Find where the given text appears and provide that cell's center as [X, Y] coordinate. 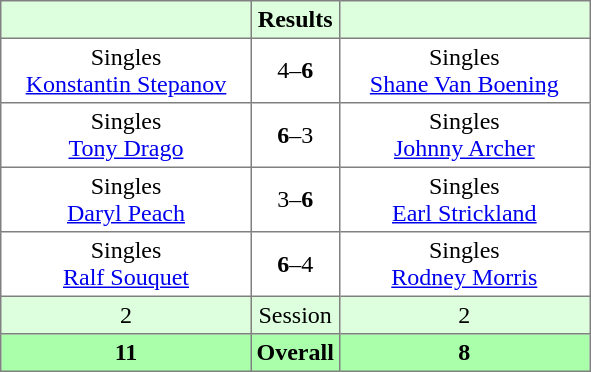
3–6 [295, 199]
Session [295, 315]
Singles Shane Van Boening [464, 70]
8 [464, 353]
6–4 [295, 264]
Overall [295, 353]
Singles Konstantin Stepanov [126, 70]
4–6 [295, 70]
Singles Earl Strickland [464, 199]
Singles Rodney Morris [464, 264]
6–3 [295, 135]
11 [126, 353]
Singles Johnny Archer [464, 135]
Singles Tony Drago [126, 135]
Singles Ralf Souquet [126, 264]
Singles Daryl Peach [126, 199]
Results [295, 20]
